Extract the (x, y) coordinate from the center of the cell holding the provided text.  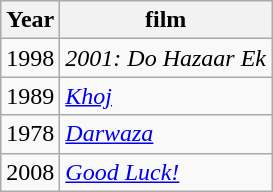
2001: Do Hazaar Ek (166, 58)
1978 (30, 134)
film (166, 20)
Year (30, 20)
Khoj (166, 96)
Darwaza (166, 134)
1989 (30, 96)
2008 (30, 172)
Good Luck! (166, 172)
1998 (30, 58)
